Return the [X, Y] coordinate for the center point of the cell that contains the specified text.  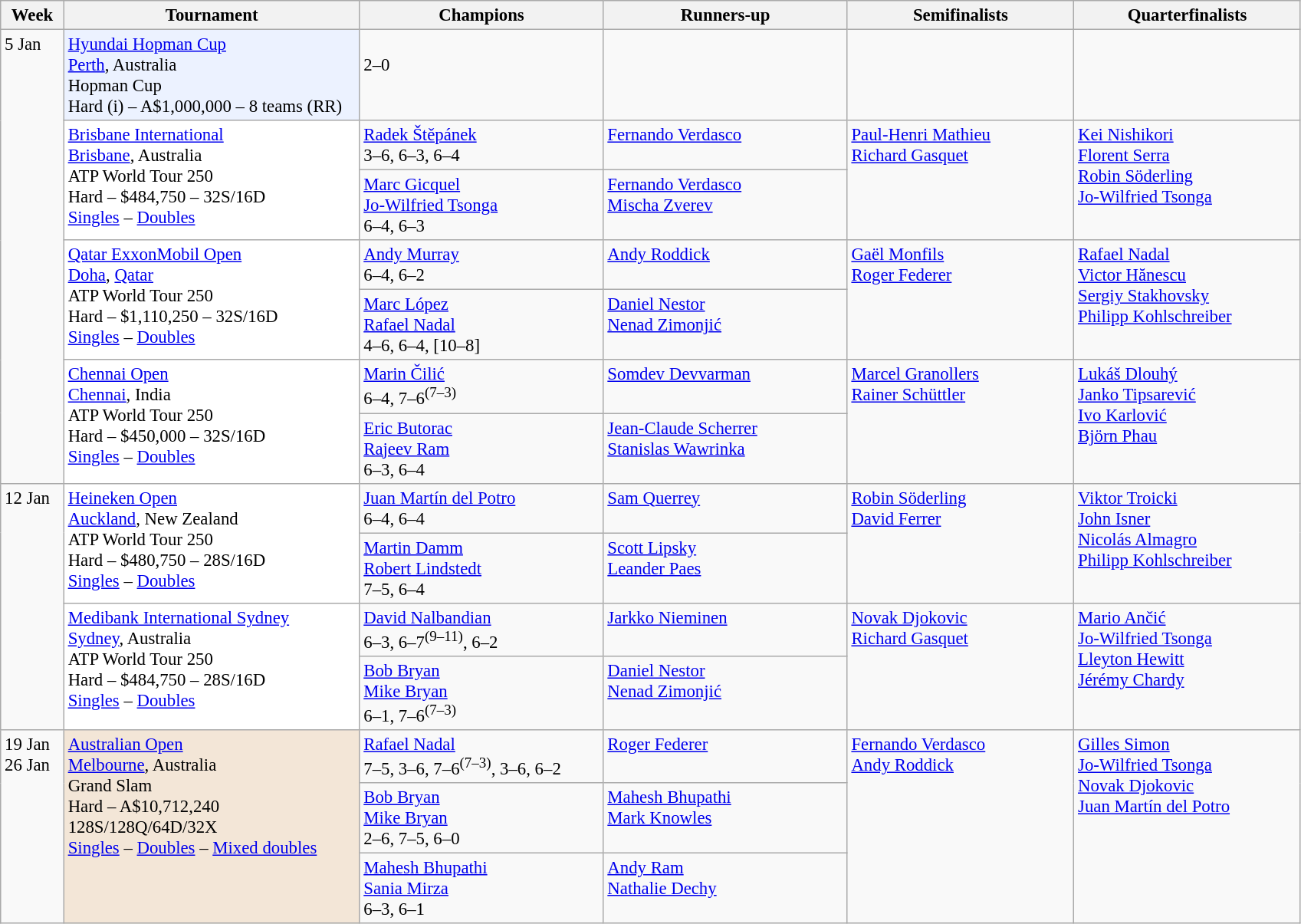
Hyundai Hopman Cup Perth, AustraliaHopman CupHard (i) – A$1,000,000 – 8 teams (RR) [212, 75]
Marc López Rafael Nadal4–6, 6–4, [10–8] [481, 325]
Eric Butorac Rajeev Ram6–3, 6–4 [481, 449]
Runners-up [725, 15]
Medibank International Sydney Sydney, AustraliaATP World Tour 250Hard – $484,750 – 28S/16DSingles – Doubles [212, 666]
Chennai Open Chennai, IndiaATP World Tour 250Hard – $450,000 – 32S/16DSingles – Doubles [212, 422]
Viktor Troicki John Isner Nicolás Almagro Philipp Kohlschreiber [1188, 543]
Andy Murray6–4, 6–2 [481, 265]
Roger Federer [725, 756]
Quarterfinalists [1188, 15]
Jean-Claude Scherrer Stanislas Wawrinka [725, 449]
Marcel Granollers Rainer Schüttler [961, 422]
Mahesh Bhupathi Sania Mirza6–3, 6–1 [481, 889]
Juan Martín del Potro 6–4, 6–4 [481, 508]
Semifinalists [961, 15]
5 Jan [32, 257]
Paul-Henri Mathieu Richard Gasquet [961, 180]
Week [32, 15]
Gaël Monfils Roger Federer [961, 300]
Heineken Open Auckland, New ZealandATP World Tour 250Hard – $480,750 – 28S/16DSingles – Doubles [212, 543]
Qatar ExxonMobil OpenDoha, QatarATP World Tour 250Hard – $1,110,250 – 32S/16DSingles – Doubles [212, 300]
Australian Open Melbourne, AustraliaGrand SlamHard – A$10,712,240128S/128Q/64D/32XSingles – Doubles – Mixed doubles [212, 827]
Bob Bryan Mike Bryan6–1, 7–6(7–3) [481, 693]
Novak Djokovic Richard Gasquet [961, 666]
Bob Bryan Mike Bryan2–6, 7–5, 6–0 [481, 818]
Andy Roddick [725, 265]
Rafael Nadal Victor Hănescu Sergiy Stakhovsky Philipp Kohlschreiber [1188, 300]
Brisbane International Brisbane, AustraliaATP World Tour 250Hard – $484,750 – 32S/16DSingles – Doubles [212, 180]
Fernando Verdasco Mischa Zverev [725, 206]
19 Jan26 Jan [32, 827]
Sam Querrey [725, 508]
Fernando Verdasco [725, 146]
Scott Lipsky Leander Paes [725, 568]
Jarkko Nieminen [725, 629]
Champions [481, 15]
Kei Nishikori Florent Serra Robin Söderling Jo-Wilfried Tsonga [1188, 180]
Martin Damm Robert Lindstedt7–5, 6–4 [481, 568]
Robin Söderling David Ferrer [961, 543]
Mahesh Bhupathi Mark Knowles [725, 818]
12 Jan [32, 607]
Radek Štěpánek3–6, 6–3, 6–4 [481, 146]
Marc Gicquel Jo-Wilfried Tsonga 6–4, 6–3 [481, 206]
Somdev Devvarman [725, 386]
Lukáš Dlouhý Janko Tipsarević Ivo Karlović Björn Phau [1188, 422]
Andy Ram Nathalie Dechy [725, 889]
David Nalbandian 6–3, 6–7(9–11), 6–2 [481, 629]
Gilles Simon Jo-Wilfried Tsonga Novak Djokovic Juan Martín del Potro [1188, 827]
Mario Ančić Jo-Wilfried Tsonga Lleyton Hewitt Jérémy Chardy [1188, 666]
Rafael Nadal 7–5, 3–6, 7–6(7–3), 3–6, 6–2 [481, 756]
2–0 [481, 75]
Marin Čilić6–4, 7–6(7–3) [481, 386]
Tournament [212, 15]
Fernando Verdasco Andy Roddick [961, 827]
